Locate the cell with the specified text and output its [X, Y] center coordinate. 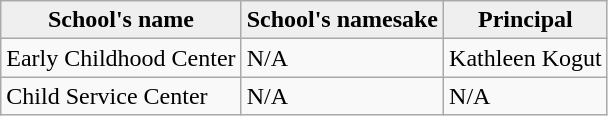
Early Childhood Center [121, 58]
Principal [526, 20]
School's name [121, 20]
Child Service Center [121, 96]
School's namesake [342, 20]
Kathleen Kogut [526, 58]
